For the text-containing cell, return its midpoint in (x, y) coordinate format. 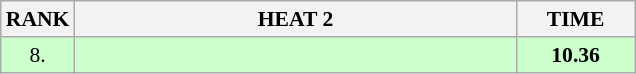
HEAT 2 (295, 19)
RANK (38, 19)
10.36 (576, 55)
TIME (576, 19)
8. (38, 55)
